Identify which cell holds the provided text, then report its (X, Y) central coordinate. 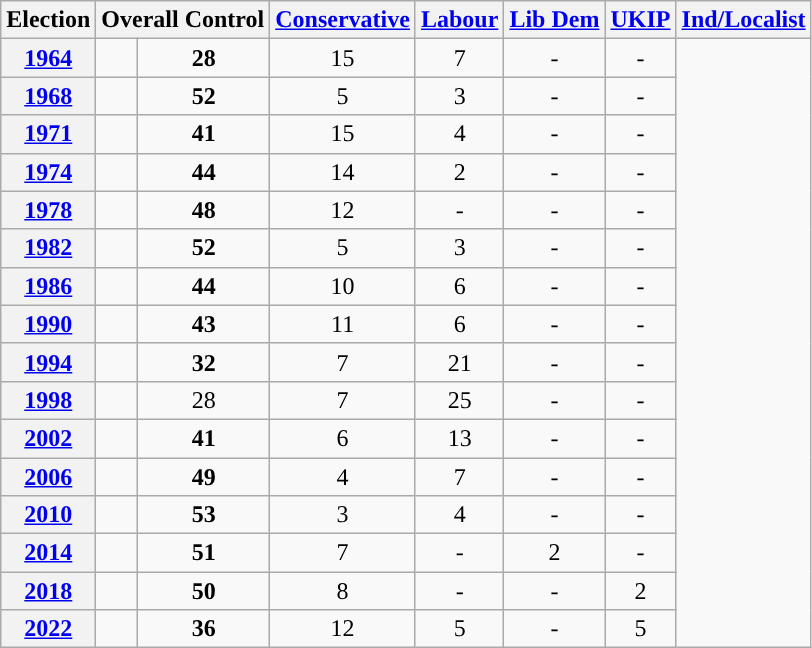
49 (204, 477)
2010 (48, 515)
Election (48, 20)
2018 (48, 591)
21 (459, 362)
32 (204, 362)
1982 (48, 248)
2006 (48, 477)
1998 (48, 400)
Labour (459, 20)
UKIP (640, 20)
10 (343, 286)
2014 (48, 553)
53 (204, 515)
Conservative (343, 20)
1964 (48, 58)
50 (204, 591)
1968 (48, 96)
13 (459, 438)
2022 (48, 629)
14 (343, 172)
1994 (48, 362)
48 (204, 210)
1971 (48, 134)
11 (343, 324)
36 (204, 629)
1990 (48, 324)
1978 (48, 210)
51 (204, 553)
Ind/Localist (744, 20)
Overall Control (183, 20)
8 (343, 591)
1986 (48, 286)
43 (204, 324)
1974 (48, 172)
25 (459, 400)
2002 (48, 438)
Lib Dem (554, 20)
